Scan for the cell matching the given text and deliver its [X, Y] coordinate at center. 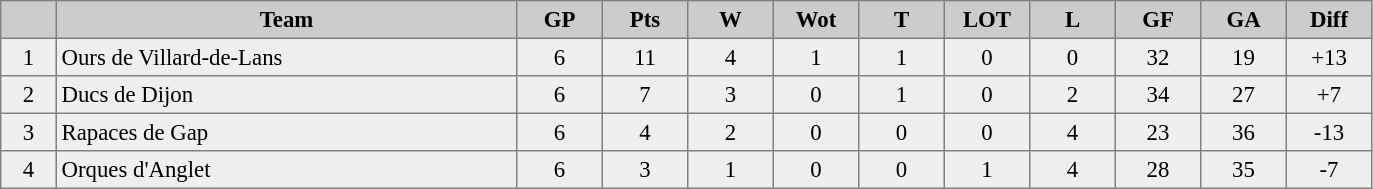
Orques d'Anglet [286, 170]
34 [1158, 95]
35 [1244, 170]
Ours de Villard-de-Lans [286, 57]
-13 [1329, 132]
Team [286, 20]
GF [1158, 20]
7 [645, 95]
-7 [1329, 170]
36 [1244, 132]
T [902, 20]
Rapaces de Gap [286, 132]
27 [1244, 95]
+13 [1329, 57]
GA [1244, 20]
+7 [1329, 95]
23 [1158, 132]
L [1073, 20]
28 [1158, 170]
32 [1158, 57]
Ducs de Dijon [286, 95]
11 [645, 57]
GP [560, 20]
Diff [1329, 20]
Wot [816, 20]
W [731, 20]
LOT [987, 20]
Pts [645, 20]
19 [1244, 57]
